Identify which cell holds the provided text, then report its (X, Y) central coordinate. 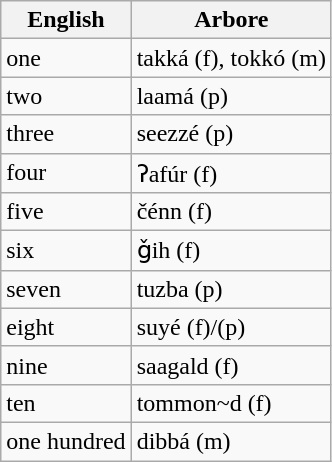
tuzba (p) (231, 289)
three (66, 134)
dibbá (m) (231, 441)
nine (66, 365)
ʔafúr (f) (231, 173)
čénn (f) (231, 212)
takká (f), tokkó (m) (231, 58)
one hundred (66, 441)
suyé (f)/(p) (231, 327)
two (66, 96)
tommon~d (f) (231, 403)
laamá (p) (231, 96)
four (66, 173)
Arbore (231, 20)
ǧih (f) (231, 251)
one (66, 58)
seven (66, 289)
six (66, 251)
saagald (f) (231, 365)
eight (66, 327)
ten (66, 403)
seezzé (p) (231, 134)
English (66, 20)
five (66, 212)
